Return [x, y] of the center of cell containing provided text 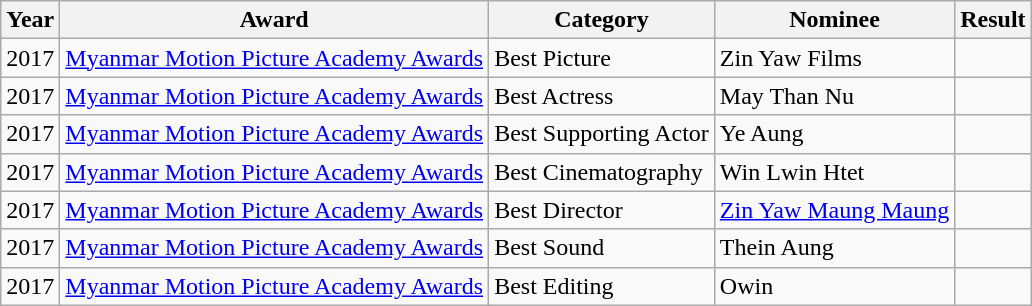
Result [993, 20]
Win Lwin Htet [834, 172]
Owin [834, 286]
Ye Aung [834, 134]
May Than Nu [834, 96]
Best Sound [602, 248]
Best Actress [602, 96]
Best Editing [602, 286]
Best Cinematography [602, 172]
Zin Yaw Films [834, 58]
Best Supporting Actor [602, 134]
Category [602, 20]
Thein Aung [834, 248]
Year [30, 20]
Best Director [602, 210]
Zin Yaw Maung Maung [834, 210]
Award [274, 20]
Nominee [834, 20]
Best Picture [602, 58]
